Pinpoint the cell where the given text exists, returning its (x, y) midpoint coordinate. 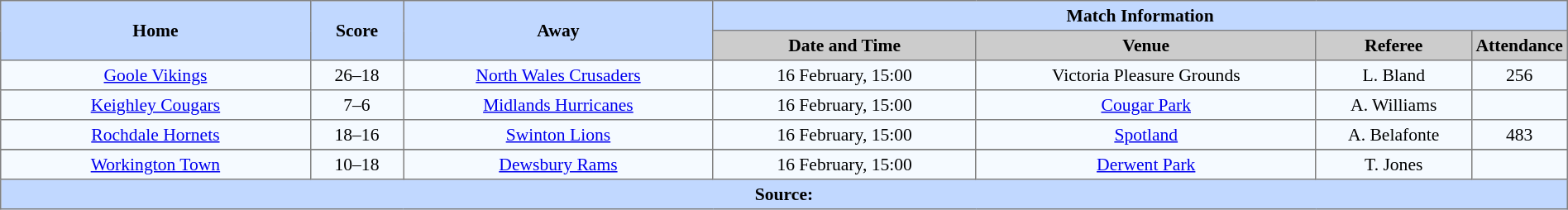
Workington Town (155, 165)
Midlands Hurricanes (558, 105)
Rochdale Hornets (155, 135)
Derwent Park (1146, 165)
26–18 (357, 75)
Keighley Cougars (155, 105)
483 (1519, 135)
North Wales Crusaders (558, 75)
Source: (784, 194)
7–6 (357, 105)
Date and Time (844, 45)
18–16 (357, 135)
Spotland (1146, 135)
L. Bland (1394, 75)
Home (155, 31)
Score (357, 31)
10–18 (357, 165)
Goole Vikings (155, 75)
Victoria Pleasure Grounds (1146, 75)
Attendance (1519, 45)
Swinton Lions (558, 135)
256 (1519, 75)
Cougar Park (1146, 105)
Away (558, 31)
A. Williams (1394, 105)
Referee (1394, 45)
Match Information (1140, 16)
Venue (1146, 45)
T. Jones (1394, 165)
Dewsbury Rams (558, 165)
A. Belafonte (1394, 135)
